Detect which cell encompasses the target text, then output its [x, y] center coordinate. 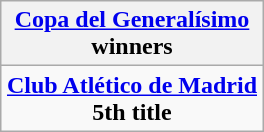
Club Atlético de Madrid5th title [132, 98]
Copa del Generalísimowinners [132, 34]
